Locate the cell with the specified text and output its [x, y] center coordinate. 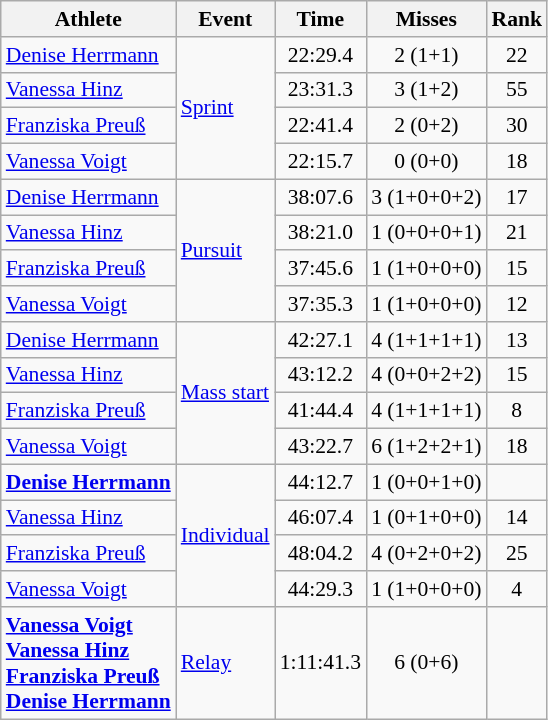
0 (0+0) [426, 162]
42:27.1 [320, 340]
Individual [226, 535]
Event [226, 19]
6 (1+2+2+1) [426, 447]
Misses [426, 19]
22 [516, 55]
1 (0+0+1+0) [426, 482]
38:07.6 [320, 197]
25 [516, 554]
Rank [516, 19]
41:44.4 [320, 411]
3 (1+0+0+2) [426, 197]
43:22.7 [320, 447]
17 [516, 197]
1 (0+1+0+0) [426, 518]
43:12.2 [320, 375]
4 (0+2+0+2) [426, 554]
46:07.4 [320, 518]
23:31.3 [320, 90]
37:45.6 [320, 269]
22:15.7 [320, 162]
6 (0+6) [426, 663]
14 [516, 518]
Pursuit [226, 250]
21 [516, 233]
30 [516, 126]
Sprint [226, 108]
13 [516, 340]
Relay [226, 663]
Mass start [226, 393]
1 (0+0+0+1) [426, 233]
Time [320, 19]
1:11:41.3 [320, 663]
38:21.0 [320, 233]
37:35.3 [320, 304]
Vanessa VoigtVanessa HinzFranziska PreußDenise Herrmann [88, 663]
8 [516, 411]
12 [516, 304]
55 [516, 90]
4 (0+0+2+2) [426, 375]
3 (1+2) [426, 90]
48:04.2 [320, 554]
22:41.4 [320, 126]
2 (1+1) [426, 55]
22:29.4 [320, 55]
44:12.7 [320, 482]
44:29.3 [320, 589]
Athlete [88, 19]
2 (0+2) [426, 126]
4 [516, 589]
